Search for the cell housing the specified text and yield its [x, y] center coordinate. 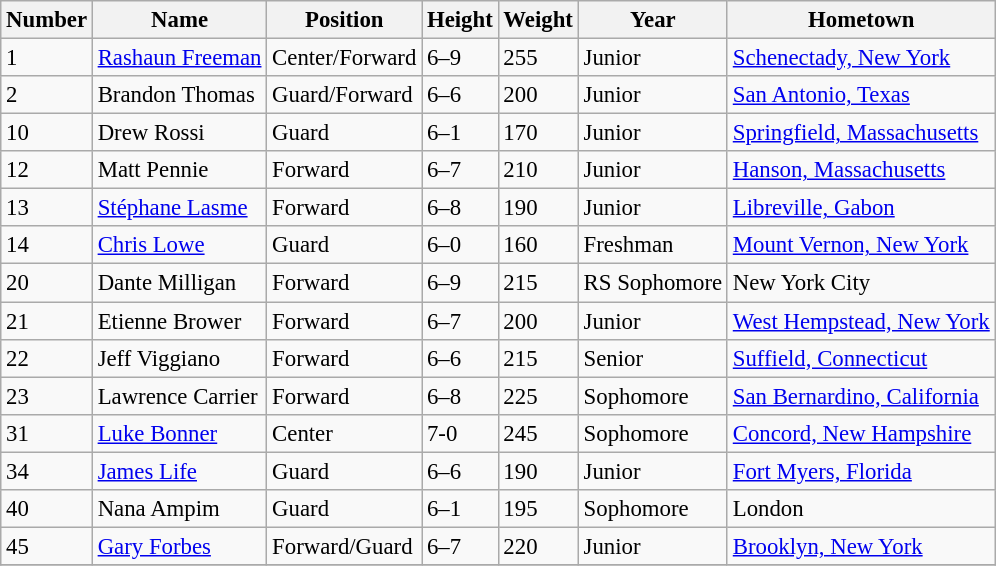
Gary Forbes [179, 546]
Schenectady, New York [861, 58]
6–0 [460, 245]
Matt Pennie [179, 170]
Hanson, Massachusetts [861, 170]
Nana Ampim [179, 509]
220 [538, 546]
14 [47, 245]
New York City [861, 283]
210 [538, 170]
Chris Lowe [179, 245]
1 [47, 58]
Guard/Forward [344, 95]
Center/Forward [344, 58]
Year [652, 20]
10 [47, 133]
Height [460, 20]
22 [47, 358]
Number [47, 20]
RS Sophomore [652, 283]
Suffield, Connecticut [861, 358]
Weight [538, 20]
12 [47, 170]
40 [47, 509]
Forward/Guard [344, 546]
Freshman [652, 245]
Stéphane Lasme [179, 208]
Libreville, Gabon [861, 208]
45 [47, 546]
James Life [179, 471]
31 [47, 433]
Brandon Thomas [179, 95]
Concord, New Hampshire [861, 433]
Luke Bonner [179, 433]
170 [538, 133]
7-0 [460, 433]
Springfield, Massachusetts [861, 133]
225 [538, 396]
20 [47, 283]
Lawrence Carrier [179, 396]
Hometown [861, 20]
245 [538, 433]
Center [344, 433]
Fort Myers, Florida [861, 471]
255 [538, 58]
Mount Vernon, New York [861, 245]
23 [47, 396]
Position [344, 20]
Dante Milligan [179, 283]
Jeff Viggiano [179, 358]
2 [47, 95]
Name [179, 20]
Senior [652, 358]
34 [47, 471]
West Hempstead, New York [861, 321]
San Antonio, Texas [861, 95]
195 [538, 509]
London [861, 509]
13 [47, 208]
160 [538, 245]
Rashaun Freeman [179, 58]
Drew Rossi [179, 133]
Etienne Brower [179, 321]
21 [47, 321]
San Bernardino, California [861, 396]
Brooklyn, New York [861, 546]
